Extract the [x, y] coordinate from the center of the cell holding the provided text.  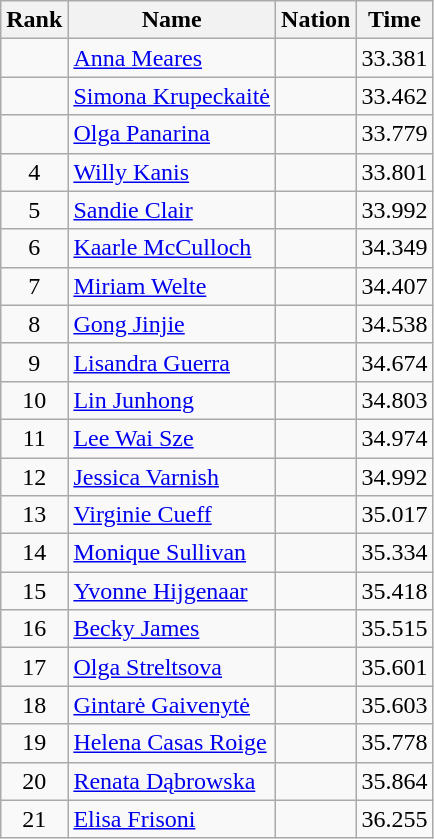
18 [34, 705]
Lin Junhong [172, 400]
11 [34, 438]
Sandie Clair [172, 210]
34.349 [394, 248]
Nation [316, 20]
Renata Dąbrowska [172, 781]
35.601 [394, 667]
33.801 [394, 172]
Helena Casas Roige [172, 743]
Gong Jinjie [172, 324]
Willy Kanis [172, 172]
Elisa Frisoni [172, 819]
35.334 [394, 553]
9 [34, 362]
Kaarle McCulloch [172, 248]
5 [34, 210]
Olga Streltsova [172, 667]
Miriam Welte [172, 286]
Yvonne Hijgenaar [172, 591]
17 [34, 667]
Anna Meares [172, 58]
6 [34, 248]
Gintarė Gaivenytė [172, 705]
14 [34, 553]
Time [394, 20]
Becky James [172, 629]
12 [34, 477]
10 [34, 400]
35.778 [394, 743]
13 [34, 515]
35.418 [394, 591]
33.779 [394, 134]
34.674 [394, 362]
Name [172, 20]
34.992 [394, 477]
35.603 [394, 705]
34.974 [394, 438]
Monique Sullivan [172, 553]
33.992 [394, 210]
21 [34, 819]
34.803 [394, 400]
16 [34, 629]
19 [34, 743]
34.538 [394, 324]
33.462 [394, 96]
8 [34, 324]
35.017 [394, 515]
36.255 [394, 819]
35.864 [394, 781]
Simona Krupeckaitė [172, 96]
20 [34, 781]
34.407 [394, 286]
Jessica Varnish [172, 477]
7 [34, 286]
33.381 [394, 58]
35.515 [394, 629]
4 [34, 172]
Lisandra Guerra [172, 362]
Virginie Cueff [172, 515]
Olga Panarina [172, 134]
15 [34, 591]
Lee Wai Sze [172, 438]
Rank [34, 20]
